For the text-containing cell, return its midpoint in [X, Y] coordinate format. 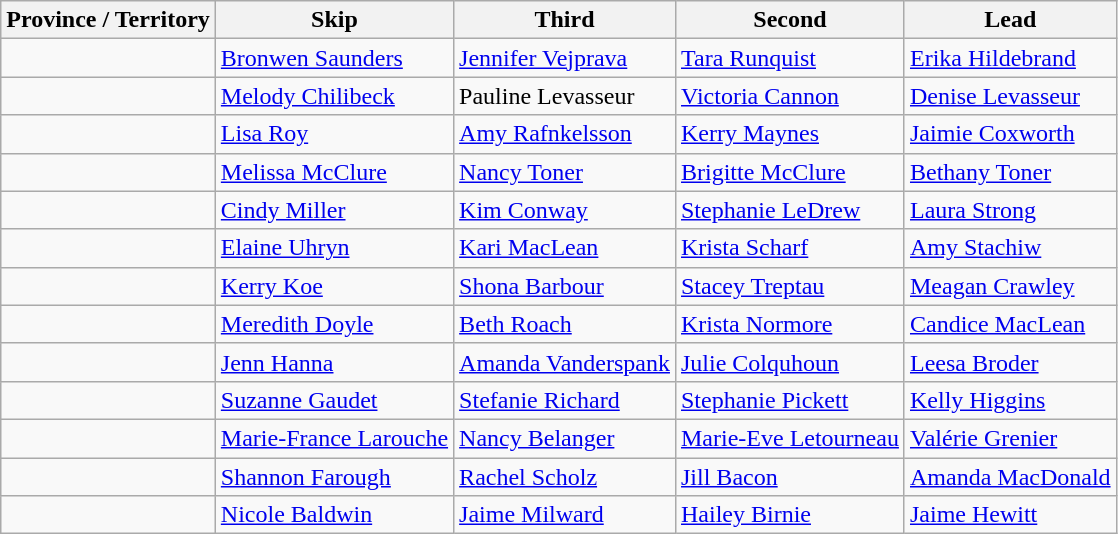
Erika Hildebrand [1010, 58]
Amy Stachiw [1010, 248]
Shannon Farough [334, 477]
Elaine Uhryn [334, 248]
Province / Territory [108, 20]
Amanda MacDonald [1010, 477]
Lisa Roy [334, 134]
Amy Rafnkelsson [565, 134]
Marie-France Larouche [334, 438]
Stefanie Richard [565, 400]
Jill Bacon [790, 477]
Jaime Milward [565, 515]
Beth Roach [565, 324]
Cindy Miller [334, 210]
Jaimie Coxworth [1010, 134]
Kari MacLean [565, 248]
Jaime Hewitt [1010, 515]
Second [790, 20]
Nancy Toner [565, 172]
Melissa McClure [334, 172]
Krista Normore [790, 324]
Lead [1010, 20]
Leesa Broder [1010, 362]
Valérie Grenier [1010, 438]
Hailey Birnie [790, 515]
Shona Barbour [565, 286]
Marie-Eve Letourneau [790, 438]
Melody Chilibeck [334, 96]
Kim Conway [565, 210]
Denise Levasseur [1010, 96]
Amanda Vanderspank [565, 362]
Kelly Higgins [1010, 400]
Pauline Levasseur [565, 96]
Meredith Doyle [334, 324]
Candice MacLean [1010, 324]
Julie Colquhoun [790, 362]
Brigitte McClure [790, 172]
Krista Scharf [790, 248]
Meagan Crawley [1010, 286]
Laura Strong [1010, 210]
Stephanie LeDrew [790, 210]
Nancy Belanger [565, 438]
Suzanne Gaudet [334, 400]
Jenn Hanna [334, 362]
Stacey Treptau [790, 286]
Skip [334, 20]
Bronwen Saunders [334, 58]
Stephanie Pickett [790, 400]
Bethany Toner [1010, 172]
Kerry Maynes [790, 134]
Nicole Baldwin [334, 515]
Jennifer Vejprava [565, 58]
Rachel Scholz [565, 477]
Kerry Koe [334, 286]
Tara Runquist [790, 58]
Victoria Cannon [790, 96]
Third [565, 20]
